Capture the cell that displays the provided text and extract its [X, Y] central coordinate. 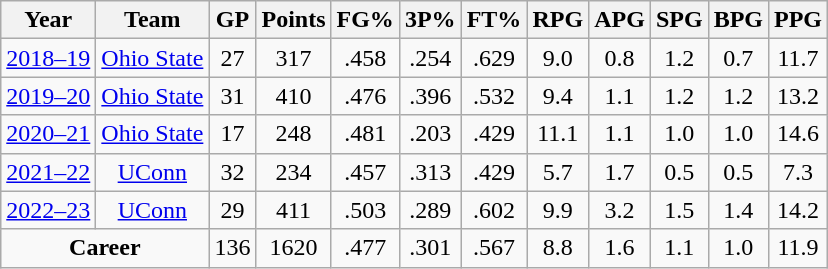
32 [232, 172]
.301 [430, 248]
.481 [365, 134]
1.5 [679, 210]
9.9 [558, 210]
2022–23 [48, 210]
.457 [365, 172]
Team [152, 20]
11.1 [558, 134]
SPG [679, 20]
Points [294, 20]
Year [48, 20]
.602 [494, 210]
.477 [365, 248]
411 [294, 210]
Career [105, 248]
.532 [494, 96]
2020–21 [48, 134]
.203 [430, 134]
.476 [365, 96]
29 [232, 210]
3P% [430, 20]
11.7 [798, 58]
2019–20 [48, 96]
8.8 [558, 248]
.567 [494, 248]
1620 [294, 248]
0.8 [620, 58]
14.6 [798, 134]
RPG [558, 20]
.458 [365, 58]
2018–19 [48, 58]
14.2 [798, 210]
17 [232, 134]
1.7 [620, 172]
234 [294, 172]
11.9 [798, 248]
.396 [430, 96]
3.2 [620, 210]
.313 [430, 172]
1.4 [738, 210]
1.6 [620, 248]
317 [294, 58]
13.2 [798, 96]
.629 [494, 58]
2021–22 [48, 172]
31 [232, 96]
.254 [430, 58]
GP [232, 20]
FG% [365, 20]
BPG [738, 20]
5.7 [558, 172]
.289 [430, 210]
.503 [365, 210]
9.0 [558, 58]
410 [294, 96]
27 [232, 58]
136 [232, 248]
7.3 [798, 172]
0.7 [738, 58]
248 [294, 134]
PPG [798, 20]
FT% [494, 20]
APG [620, 20]
9.4 [558, 96]
